Locate the cell with the specified text and output its (x, y) center coordinate. 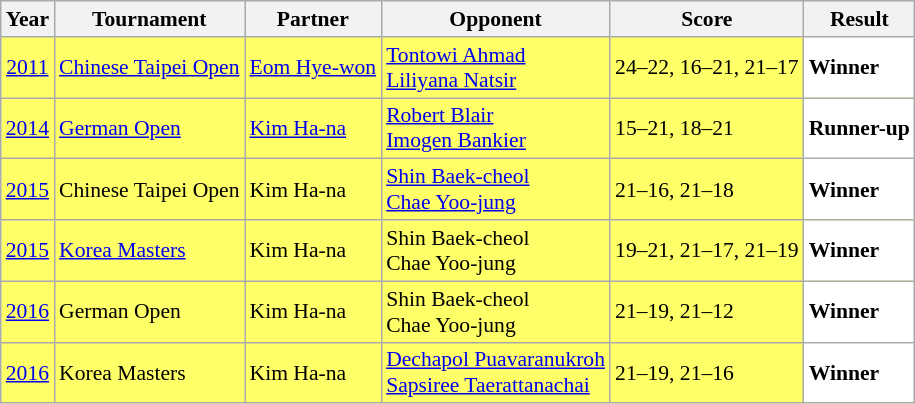
Tontowi Ahmad Liliyana Natsir (496, 68)
Tournament (149, 19)
Year (28, 19)
Robert Blair Imogen Bankier (496, 128)
Result (860, 19)
Opponent (496, 19)
21–19, 21–12 (707, 312)
21–19, 21–16 (707, 372)
Runner-up (860, 128)
Score (707, 19)
Dechapol Puavaranukroh Sapsiree Taerattanachai (496, 372)
2014 (28, 128)
24–22, 16–21, 21–17 (707, 68)
21–16, 21–18 (707, 190)
Partner (312, 19)
19–21, 21–17, 21–19 (707, 250)
15–21, 18–21 (707, 128)
2011 (28, 68)
Eom Hye-won (312, 68)
